Pinpoint the cell where the given text exists, returning its (X, Y) midpoint coordinate. 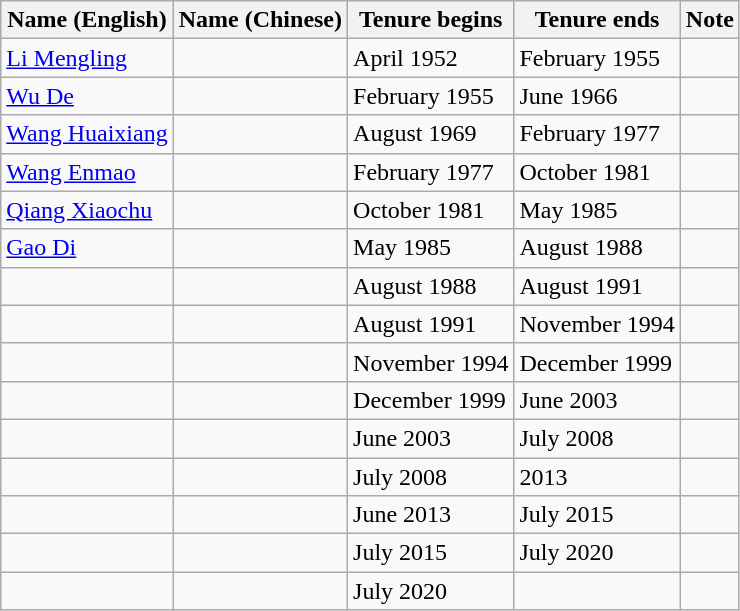
Wu De (87, 96)
Name (English) (87, 20)
Wang Enmao (87, 172)
2013 (597, 477)
Tenure ends (597, 20)
Note (710, 20)
June 2013 (431, 515)
June 1966 (597, 96)
April 1952 (431, 58)
Qiang Xiaochu (87, 210)
Name (Chinese) (260, 20)
Tenure begins (431, 20)
Li Mengling (87, 58)
August 1969 (431, 134)
Gao Di (87, 248)
Wang Huaixiang (87, 134)
